Find where the given text appears and provide that cell's center as (x, y) coordinate. 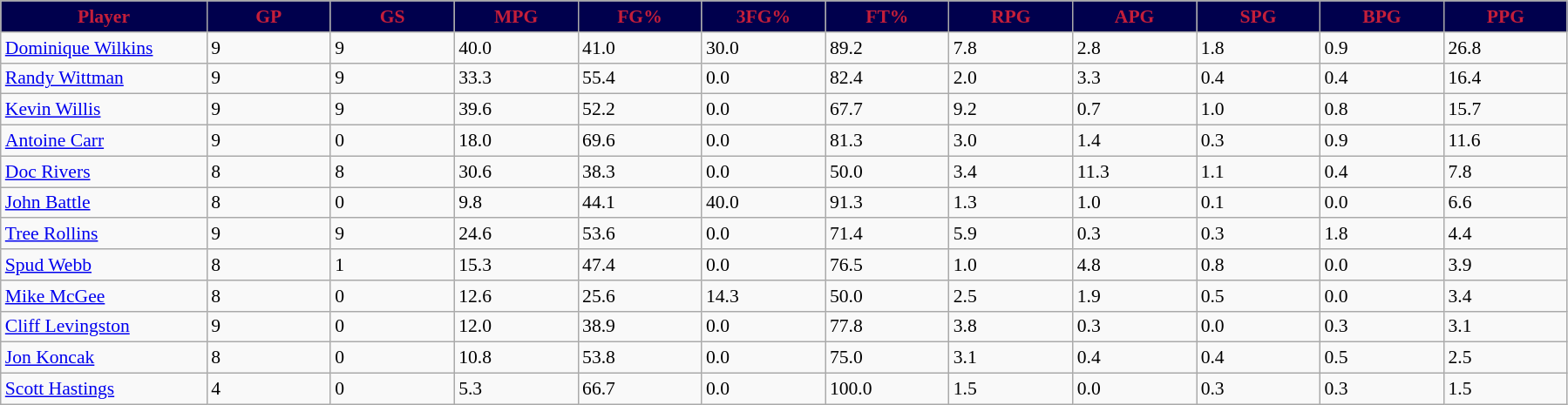
11.6 (1505, 141)
77.8 (887, 327)
Randy Wittman (105, 78)
Mike McGee (105, 296)
15.3 (516, 265)
41.0 (640, 48)
100.0 (887, 389)
75.0 (887, 358)
FT% (887, 17)
26.8 (1505, 48)
John Battle (105, 203)
67.7 (887, 110)
Jon Koncak (105, 358)
5.3 (516, 389)
1 (392, 265)
Dominique Wilkins (105, 48)
1.3 (1011, 203)
91.3 (887, 203)
Cliff Levingston (105, 327)
71.4 (887, 234)
3.0 (1011, 141)
33.3 (516, 78)
1.1 (1259, 172)
47.4 (640, 265)
0.7 (1135, 110)
9.8 (516, 203)
30.6 (516, 172)
12.6 (516, 296)
53.6 (640, 234)
16.4 (1505, 78)
11.3 (1135, 172)
69.6 (640, 141)
4.4 (1505, 234)
89.2 (887, 48)
Doc Rivers (105, 172)
30.0 (764, 48)
55.4 (640, 78)
4.8 (1135, 265)
RPG (1011, 17)
4 (268, 389)
38.9 (640, 327)
0.1 (1259, 203)
FG% (640, 17)
18.0 (516, 141)
2.8 (1135, 48)
38.3 (640, 172)
PPG (1505, 17)
76.5 (887, 265)
25.6 (640, 296)
66.7 (640, 389)
53.8 (640, 358)
Scott Hastings (105, 389)
MPG (516, 17)
15.7 (1505, 110)
Kevin Willis (105, 110)
39.6 (516, 110)
44.1 (640, 203)
3.3 (1135, 78)
12.0 (516, 327)
Player (105, 17)
81.3 (887, 141)
2.0 (1011, 78)
10.8 (516, 358)
GS (392, 17)
14.3 (764, 296)
1.9 (1135, 296)
24.6 (516, 234)
Spud Webb (105, 265)
BPG (1382, 17)
Antoine Carr (105, 141)
3.8 (1011, 327)
9.2 (1011, 110)
Tree Rollins (105, 234)
3FG% (764, 17)
5.9 (1011, 234)
52.2 (640, 110)
82.4 (887, 78)
SPG (1259, 17)
1.4 (1135, 141)
6.6 (1505, 203)
GP (268, 17)
3.9 (1505, 265)
APG (1135, 17)
